Search for the cell housing the specified text and yield its (X, Y) center coordinate. 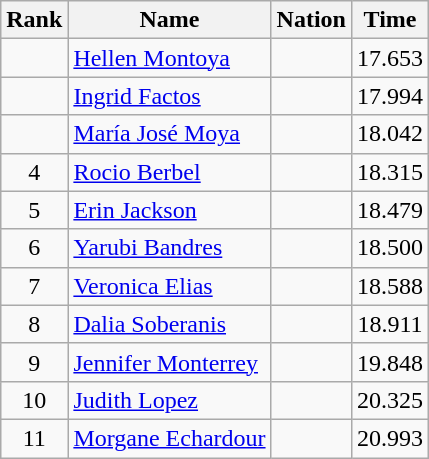
Dalia Soberanis (170, 324)
18.315 (390, 172)
Jennifer Monterrey (170, 362)
18.588 (390, 286)
7 (34, 286)
Name (170, 20)
17.653 (390, 58)
Time (390, 20)
8 (34, 324)
María José Moya (170, 134)
9 (34, 362)
Judith Lopez (170, 400)
Nation (311, 20)
18.500 (390, 248)
Erin Jackson (170, 210)
20.325 (390, 400)
6 (34, 248)
18.042 (390, 134)
5 (34, 210)
18.911 (390, 324)
Veronica Elias (170, 286)
Hellen Montoya (170, 58)
19.848 (390, 362)
11 (34, 438)
Rocio Berbel (170, 172)
Ingrid Factos (170, 96)
Yarubi Bandres (170, 248)
17.994 (390, 96)
Rank (34, 20)
20.993 (390, 438)
4 (34, 172)
10 (34, 400)
18.479 (390, 210)
Morgane Echardour (170, 438)
